Search for the cell housing the specified text and yield its [X, Y] center coordinate. 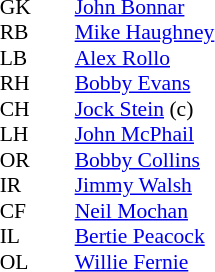
Mike Haughney [145, 33]
IR [19, 185]
RB [19, 33]
IL [19, 237]
Bertie Peacock [145, 237]
LB [19, 58]
Alex Rollo [145, 58]
Jimmy Walsh [145, 185]
CF [19, 211]
LH [19, 135]
OR [19, 160]
CH [19, 109]
John McPhail [145, 135]
Bobby Evans [145, 83]
Neil Mochan [145, 211]
Bobby Collins [145, 160]
RH [19, 83]
Jock Stein (c) [145, 109]
